From the cell containing the given text, extract its center point as [X, Y] coordinate. 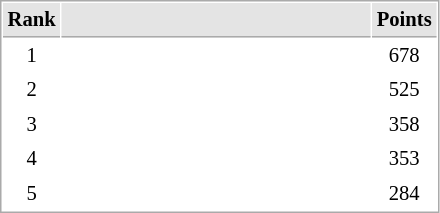
4 [32, 158]
525 [404, 90]
2 [32, 90]
358 [404, 124]
5 [32, 194]
1 [32, 56]
353 [404, 158]
678 [404, 56]
3 [32, 124]
Rank [32, 20]
Points [404, 20]
284 [404, 194]
